Scan for the cell matching the given text and deliver its [X, Y] coordinate at center. 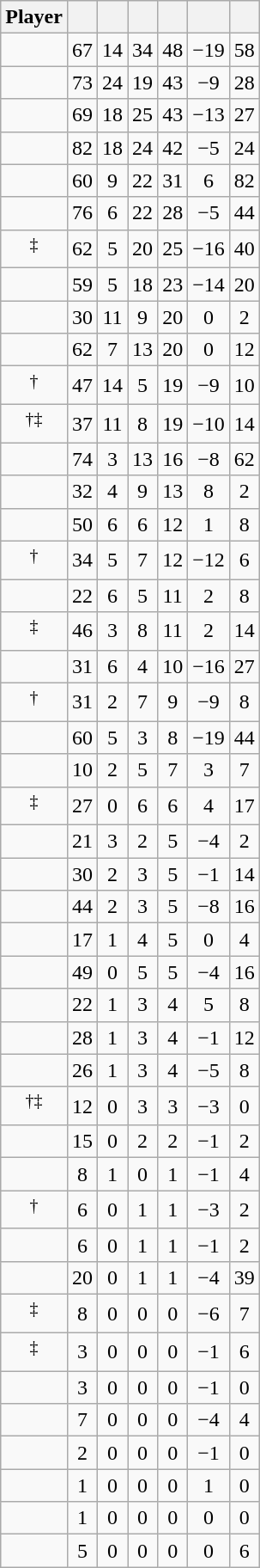
50 [82, 524]
46 [82, 631]
73 [82, 83]
−13 [209, 115]
21 [82, 842]
32 [82, 492]
48 [173, 50]
−10 [209, 423]
40 [244, 249]
58 [244, 50]
Player [34, 17]
74 [82, 459]
49 [82, 972]
47 [82, 385]
−14 [209, 285]
37 [82, 423]
−6 [209, 1314]
26 [82, 1070]
76 [82, 213]
39 [244, 1277]
67 [82, 50]
−12 [209, 560]
15 [82, 1142]
69 [82, 115]
42 [173, 148]
59 [82, 285]
23 [173, 285]
